Find where the given text appears and provide that cell's center as (X, Y) coordinate. 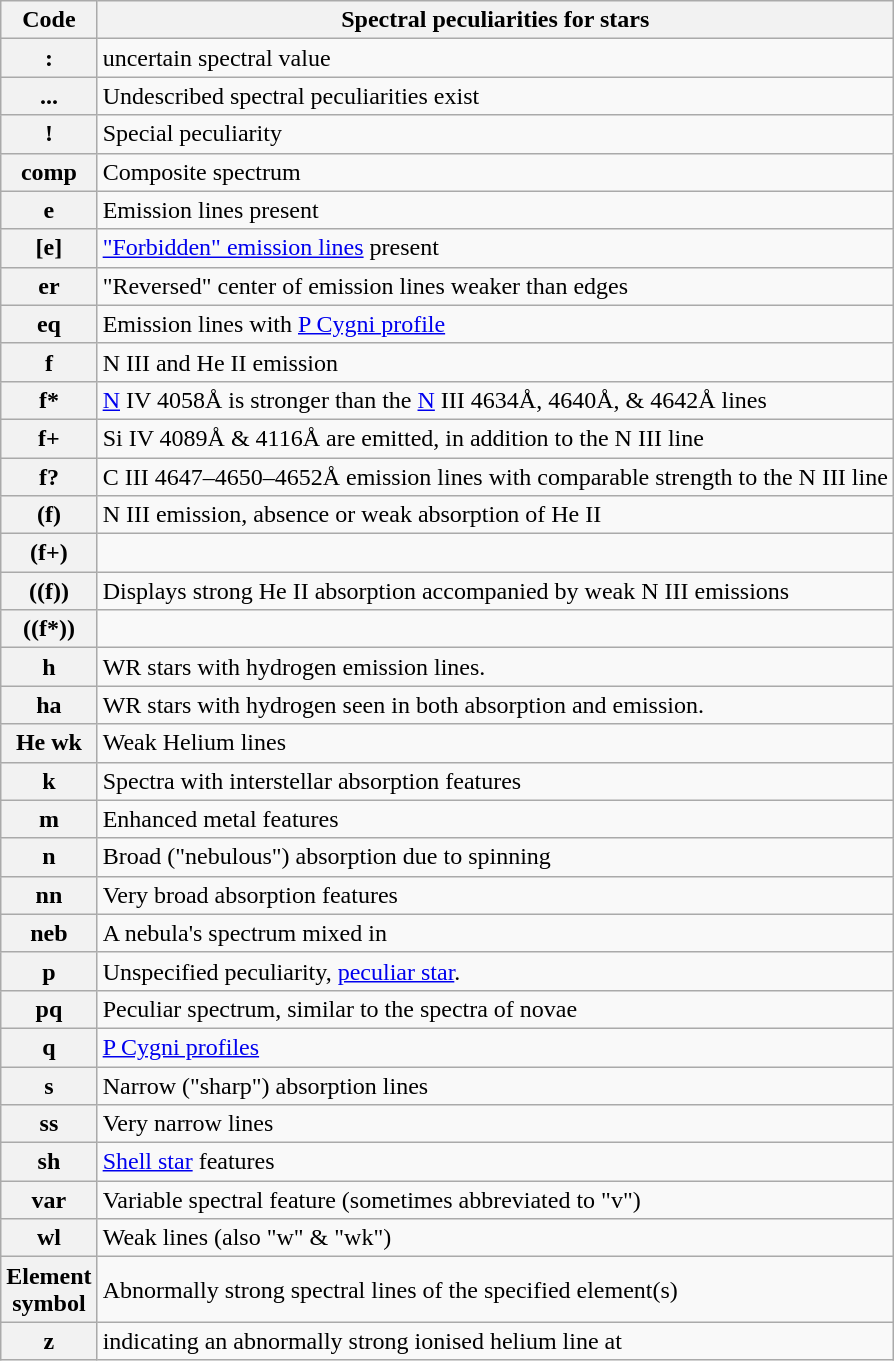
neb (49, 933)
"Reversed" center of emission lines weaker than edges (495, 286)
(f+) (49, 553)
var (49, 1200)
f+ (49, 438)
pq (49, 1009)
s (49, 1085)
indicating an abnormally strong ionised helium line at (495, 1341)
((f)) (49, 591)
Very narrow lines (495, 1124)
Broad ("nebulous") absorption due to spinning (495, 857)
m (49, 819)
uncertain spectral value (495, 58)
Peculiar spectrum, similar to the spectra of novae (495, 1009)
Si IV 4089Å & 4116Å are emitted, in addition to the N III line (495, 438)
[e] (49, 248)
"Forbidden" emission lines present (495, 248)
Elementsymbol (49, 1290)
f* (49, 400)
Very broad absorption features (495, 895)
er (49, 286)
WR stars with hydrogen emission lines. (495, 667)
Special peculiarity (495, 134)
Emission lines present (495, 210)
WR stars with hydrogen seen in both absorption and emission. (495, 705)
sh (49, 1162)
: (49, 58)
Composite spectrum (495, 172)
Weak lines (also "w" & "wk") (495, 1238)
! (49, 134)
f (49, 362)
Enhanced metal features (495, 819)
eq (49, 324)
nn (49, 895)
wl (49, 1238)
N IV 4058Å is stronger than the N III 4634Å, 4640Å, & 4642Å lines (495, 400)
h (49, 667)
p (49, 971)
k (49, 781)
q (49, 1047)
Shell star features (495, 1162)
Undescribed spectral peculiarities exist (495, 96)
A nebula's spectrum mixed in (495, 933)
Emission lines with P Cygni profile (495, 324)
((f*)) (49, 629)
z (49, 1341)
Abnormally strong spectral lines of the specified element(s) (495, 1290)
e (49, 210)
comp (49, 172)
Variable spectral feature (sometimes abbreviated to "v") (495, 1200)
ss (49, 1124)
Spectral peculiarities for stars (495, 20)
P Cygni profiles (495, 1047)
Narrow ("sharp") absorption lines (495, 1085)
Displays strong He II absorption accompanied by weak N III emissions (495, 591)
Unspecified peculiarity, peculiar star. (495, 971)
ha (49, 705)
f? (49, 477)
Code (49, 20)
N III and He II emission (495, 362)
Weak Helium lines (495, 743)
(f) (49, 515)
Spectra with interstellar absorption features (495, 781)
N III emission, absence or weak absorption of He II (495, 515)
... (49, 96)
He wk (49, 743)
C III 4647–4650–4652Å emission lines with comparable strength to the N III line (495, 477)
n (49, 857)
